Capture the cell that displays the provided text and extract its (X, Y) central coordinate. 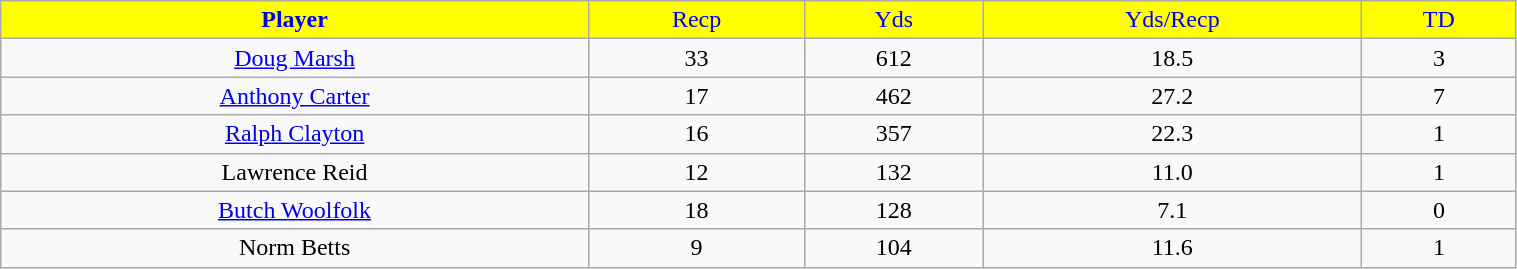
Lawrence Reid (295, 172)
TD (1439, 20)
Yds (894, 20)
17 (696, 96)
Butch Woolfolk (295, 210)
0 (1439, 210)
Ralph Clayton (295, 134)
Anthony Carter (295, 96)
16 (696, 134)
7 (1439, 96)
18.5 (1172, 58)
Doug Marsh (295, 58)
11.0 (1172, 172)
462 (894, 96)
18 (696, 210)
Player (295, 20)
7.1 (1172, 210)
3 (1439, 58)
22.3 (1172, 134)
357 (894, 134)
9 (696, 248)
27.2 (1172, 96)
33 (696, 58)
612 (894, 58)
128 (894, 210)
11.6 (1172, 248)
12 (696, 172)
Norm Betts (295, 248)
Yds/Recp (1172, 20)
Recp (696, 20)
104 (894, 248)
132 (894, 172)
